Locate the cell with the specified text and output its (X, Y) center coordinate. 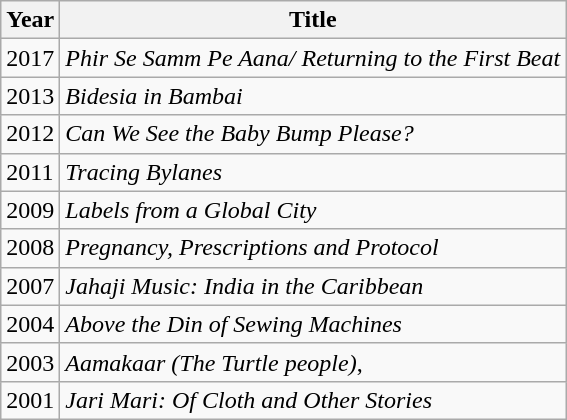
Bidesia in Bambai (313, 96)
Can We See the Baby Bump Please? (313, 134)
2004 (30, 324)
Above the Din of Sewing Machines (313, 324)
Labels from a Global City (313, 210)
Title (313, 20)
2013 (30, 96)
Jahaji Music: India in the Caribbean (313, 286)
2009 (30, 210)
2012 (30, 134)
2008 (30, 248)
Pregnancy, Prescriptions and Protocol (313, 248)
2011 (30, 172)
Jari Mari: Of Cloth and Other Stories (313, 400)
2001 (30, 400)
2017 (30, 58)
Tracing Bylanes (313, 172)
Aamakaar (The Turtle people), (313, 362)
Year (30, 20)
2007 (30, 286)
Phir Se Samm Pe Aana/ Returning to the First Beat (313, 58)
2003 (30, 362)
